Pinpoint the cell where the given text exists, returning its [x, y] midpoint coordinate. 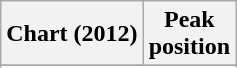
Peak position [189, 34]
Chart (2012) [72, 34]
